Detect which cell encompasses the target text, then output its (X, Y) center coordinate. 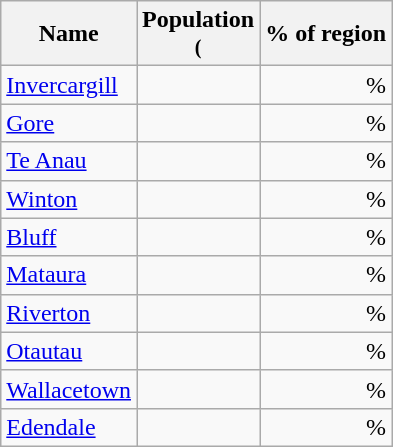
Winton (69, 199)
Te Anau (69, 161)
Otautau (69, 351)
% of region (326, 34)
Population( (198, 34)
Wallacetown (69, 389)
Name (69, 34)
Edendale (69, 427)
Gore (69, 123)
Invercargill (69, 85)
Riverton (69, 313)
Mataura (69, 275)
Bluff (69, 237)
